From the cell containing the given text, extract its center point as (X, Y) coordinate. 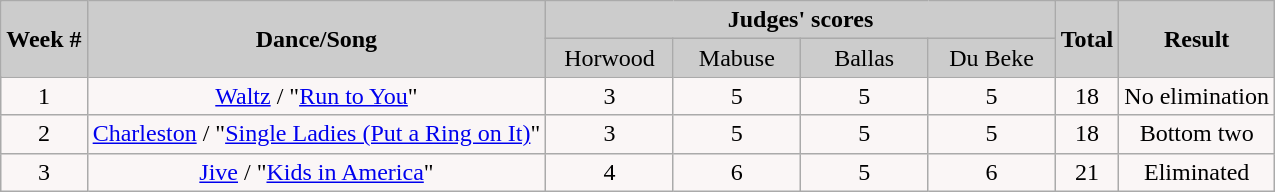
Jive / "Kids in America" (316, 172)
Ballas (864, 58)
Charleston / "Single Ladies (Put a Ring on It)" (316, 134)
Result (1197, 39)
21 (1087, 172)
Judges' scores (800, 20)
Total (1087, 39)
Du Beke (992, 58)
Horwood (610, 58)
Waltz / "Run to You" (316, 96)
No elimination (1197, 96)
Eliminated (1197, 172)
4 (610, 172)
Week # (44, 39)
2 (44, 134)
Bottom two (1197, 134)
Dance/Song (316, 39)
1 (44, 96)
Mabuse (736, 58)
